Scan for the cell matching the given text and deliver its [x, y] coordinate at center. 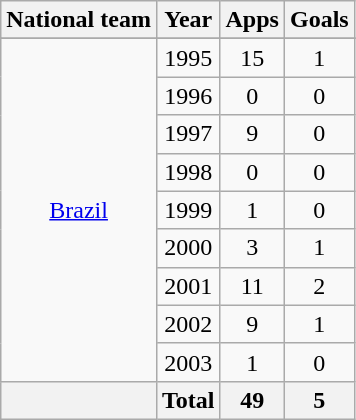
1997 [188, 134]
11 [252, 286]
3 [252, 248]
5 [319, 400]
15 [252, 58]
2003 [188, 362]
National team [79, 20]
2000 [188, 248]
49 [252, 400]
Goals [319, 20]
2002 [188, 324]
Apps [252, 20]
1995 [188, 58]
Brazil [79, 210]
Year [188, 20]
1996 [188, 96]
2 [319, 286]
1999 [188, 210]
Total [188, 400]
1998 [188, 172]
2001 [188, 286]
